Determine the [X, Y] coordinate at the center of the cell enclosing the given text.  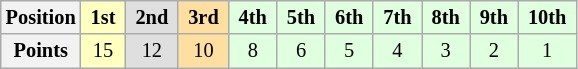
7th [397, 17]
8th [446, 17]
Position [41, 17]
2 [494, 51]
12 [152, 51]
3rd [203, 17]
10th [547, 17]
15 [104, 51]
6 [301, 51]
1 [547, 51]
4 [397, 51]
6th [349, 17]
1st [104, 17]
Points [41, 51]
10 [203, 51]
4th [253, 17]
9th [494, 17]
8 [253, 51]
5 [349, 51]
2nd [152, 17]
5th [301, 17]
3 [446, 51]
